Return the [x, y] coordinate for the center point of the cell that contains the specified text.  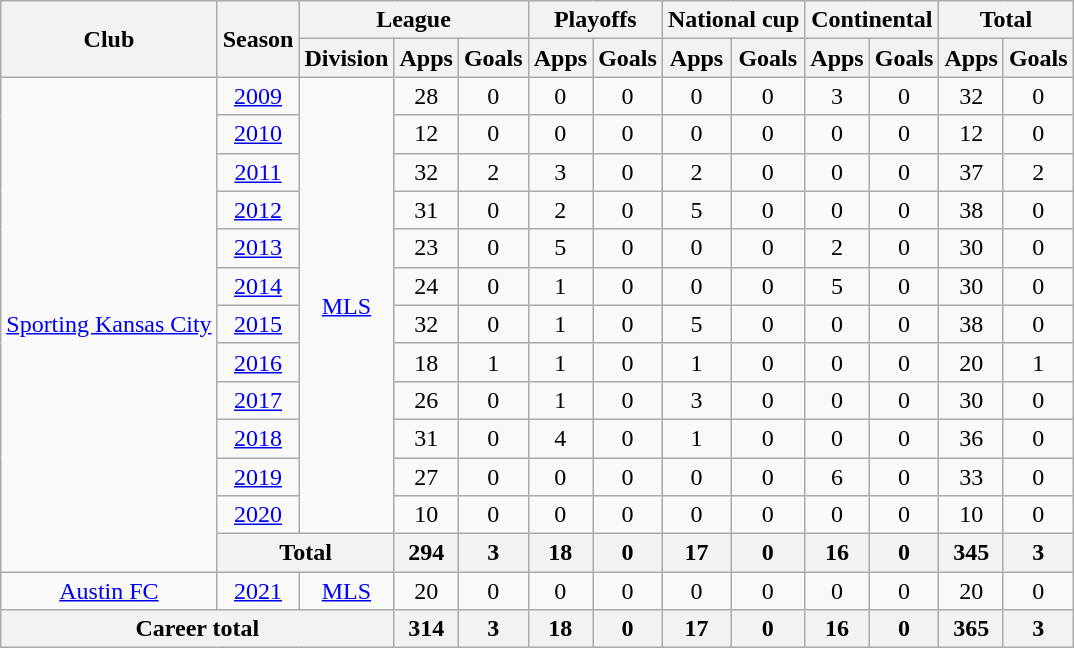
Division [346, 58]
2015 [258, 324]
2009 [258, 96]
365 [971, 629]
2012 [258, 210]
2016 [258, 362]
28 [426, 96]
2021 [258, 591]
2019 [258, 477]
National cup [733, 20]
2011 [258, 172]
4 [560, 438]
Austin FC [109, 591]
Career total [198, 629]
33 [971, 477]
294 [426, 553]
24 [426, 286]
Continental [872, 20]
23 [426, 248]
Club [109, 39]
2010 [258, 134]
26 [426, 400]
345 [971, 553]
Sporting Kansas City [109, 324]
314 [426, 629]
36 [971, 438]
2014 [258, 286]
37 [971, 172]
2017 [258, 400]
Playoffs [595, 20]
2018 [258, 438]
League [414, 20]
2013 [258, 248]
6 [837, 477]
2020 [258, 515]
27 [426, 477]
Season [258, 39]
